Search for the cell housing the specified text and yield its [x, y] center coordinate. 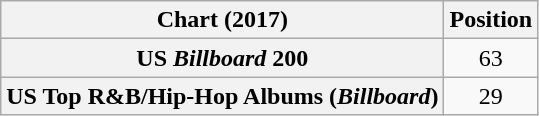
Chart (2017) [222, 20]
US Billboard 200 [222, 58]
29 [491, 96]
US Top R&B/Hip-Hop Albums (Billboard) [222, 96]
63 [491, 58]
Position [491, 20]
